For the text-containing cell, return its midpoint in (X, Y) coordinate format. 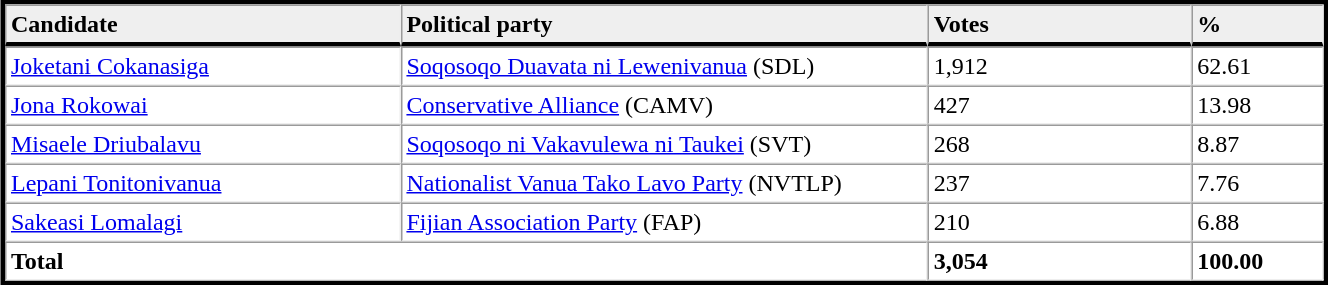
Conservative Alliance (CAMV) (664, 106)
7.76 (1257, 184)
427 (1060, 106)
8.87 (1257, 144)
268 (1060, 144)
62.61 (1257, 66)
Lepani Tonitonivanua (202, 184)
Soqosoqo Duavata ni Lewenivanua (SDL) (664, 66)
Total (466, 262)
100.00 (1257, 262)
Joketani Cokanasiga (202, 66)
Misaele Driubalavu (202, 144)
% (1257, 25)
1,912 (1060, 66)
Votes (1060, 25)
13.98 (1257, 106)
3,054 (1060, 262)
Nationalist Vanua Tako Lavo Party (NVTLP) (664, 184)
Political party (664, 25)
Fijian Association Party (FAP) (664, 222)
Candidate (202, 25)
6.88 (1257, 222)
Soqosoqo ni Vakavulewa ni Taukei (SVT) (664, 144)
Sakeasi Lomalagi (202, 222)
237 (1060, 184)
Jona Rokowai (202, 106)
210 (1060, 222)
